Determine the (x, y) coordinate at the center of the cell enclosing the given text.  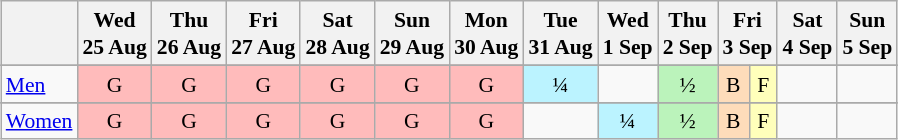
Tue31 Aug (560, 33)
Thu26 Aug (189, 33)
Fri3 Sep (748, 33)
Sun29 Aug (412, 33)
Thu2 Sep (688, 33)
Mon30 Aug (486, 33)
Women (40, 120)
Sat28 Aug (337, 33)
Wed1 Sep (628, 33)
Sun5 Sep (867, 33)
Fri27 Aug (263, 33)
Men (40, 84)
Wed25 Aug (114, 33)
Sat4 Sep (807, 33)
